Search for the cell housing the specified text and yield its (X, Y) center coordinate. 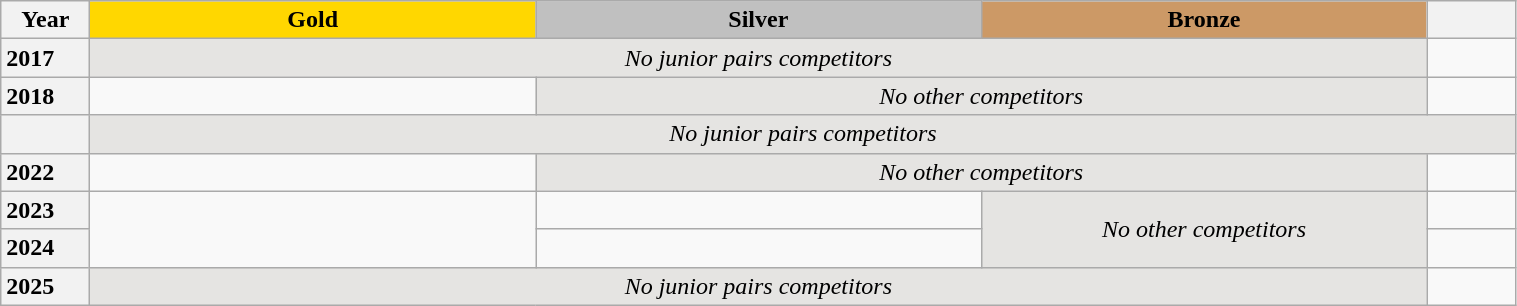
2017 (46, 58)
2024 (46, 248)
Silver (759, 20)
2022 (46, 172)
Bronze (1204, 20)
Year (46, 20)
Gold (313, 20)
2023 (46, 210)
2025 (46, 286)
2018 (46, 96)
